Return [x, y] of the center of cell containing provided text 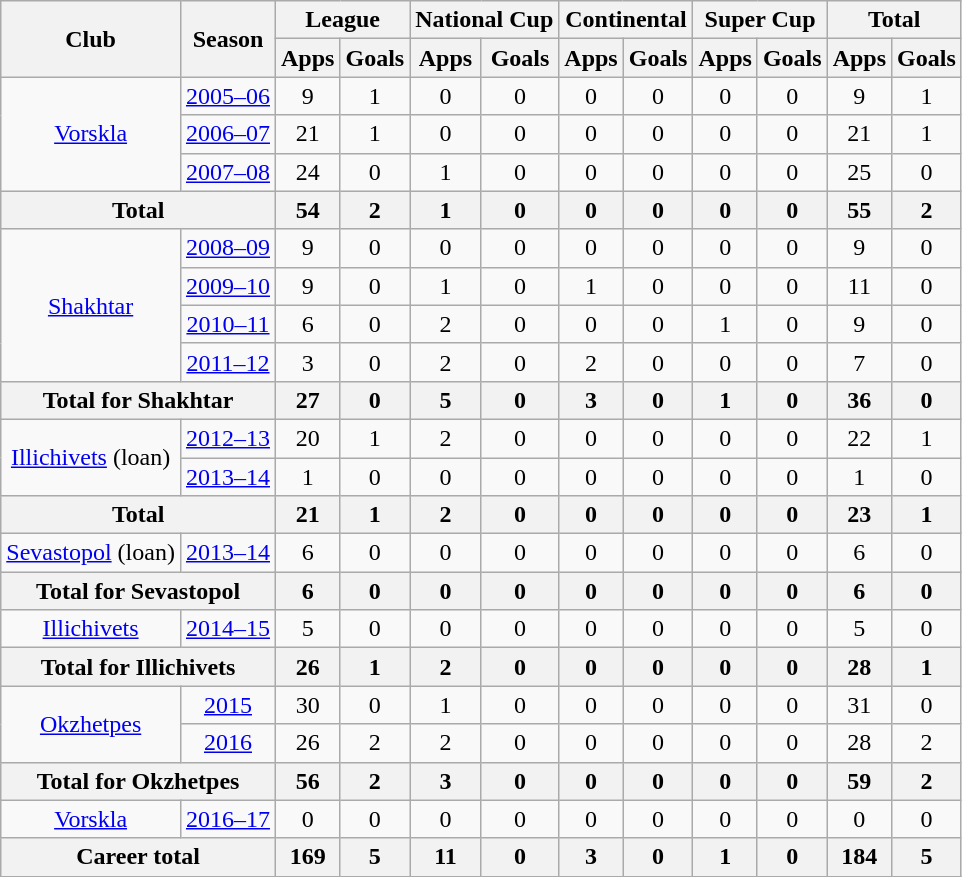
2009–10 [228, 286]
2014–15 [228, 629]
36 [859, 400]
20 [308, 438]
Club [91, 39]
23 [859, 515]
2005–06 [228, 96]
56 [308, 781]
55 [859, 210]
Season [228, 39]
2011–12 [228, 362]
National Cup [484, 20]
2007–08 [228, 172]
Continental [626, 20]
Total for Sevastopol [138, 591]
25 [859, 172]
Shakhtar [91, 305]
Total for Okzhetpes [138, 781]
30 [308, 705]
2016–17 [228, 819]
2010–11 [228, 324]
24 [308, 172]
2008–09 [228, 248]
League [343, 20]
Career total [138, 857]
Illichivets [91, 629]
Sevastopol (loan) [91, 553]
Total for Illichivets [138, 667]
59 [859, 781]
7 [859, 362]
169 [308, 857]
Illichivets (loan) [91, 457]
Okzhetpes [91, 724]
31 [859, 705]
184 [859, 857]
54 [308, 210]
Total for Shakhtar [138, 400]
27 [308, 400]
2012–13 [228, 438]
2015 [228, 705]
Super Cup [760, 20]
2006–07 [228, 134]
2016 [228, 743]
22 [859, 438]
